For the text-containing cell, return its midpoint in [x, y] coordinate format. 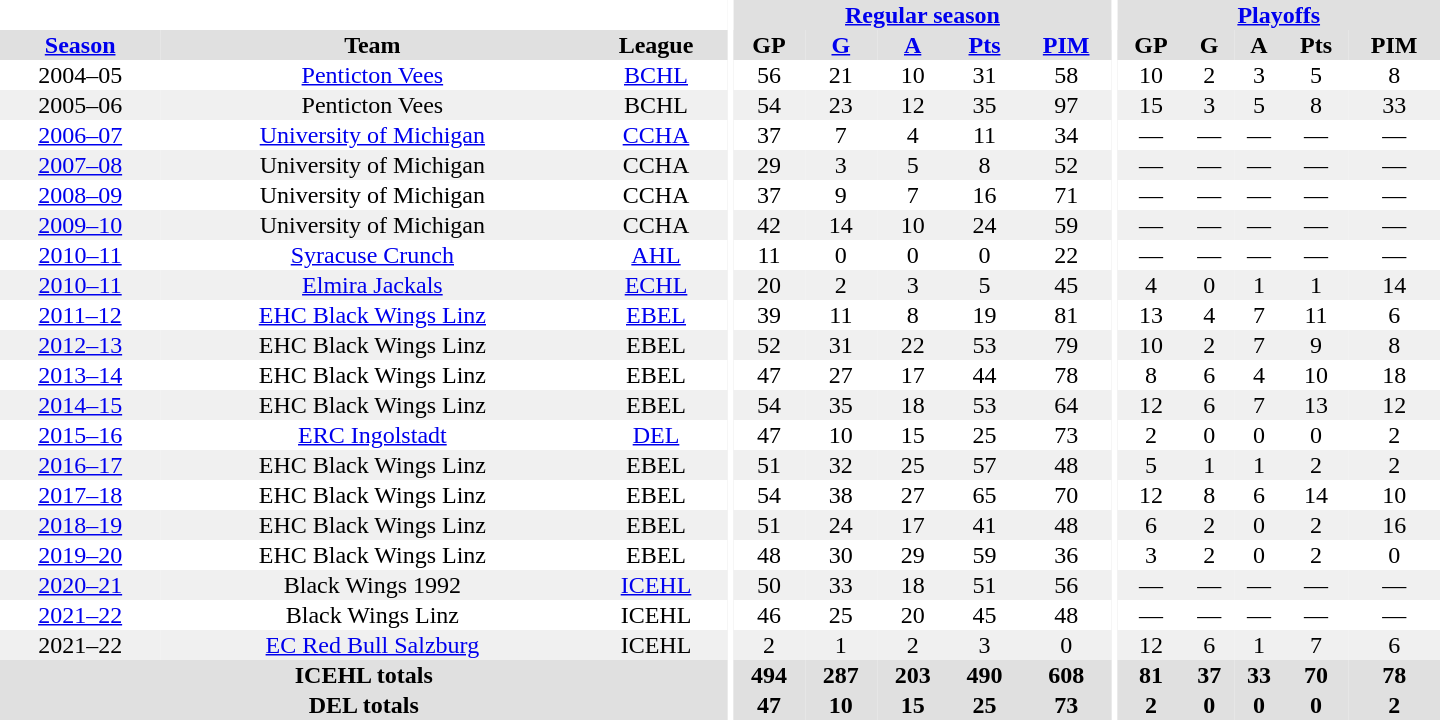
AHL [656, 255]
Team [372, 45]
203 [913, 675]
2005–06 [80, 105]
38 [841, 495]
Regular season [922, 15]
2020–21 [80, 585]
2004–05 [80, 75]
50 [769, 585]
58 [1066, 75]
23 [841, 105]
44 [985, 375]
46 [769, 615]
2019–20 [80, 555]
490 [985, 675]
71 [1066, 195]
65 [985, 495]
2006–07 [80, 135]
608 [1066, 675]
2007–08 [80, 165]
42 [769, 225]
2009–10 [80, 225]
2011–12 [80, 315]
32 [841, 465]
DEL totals [364, 705]
2014–15 [80, 405]
2013–14 [80, 375]
Season [80, 45]
Black Wings Linz [372, 615]
2012–13 [80, 345]
ECHL [656, 285]
30 [841, 555]
DEL [656, 435]
34 [1066, 135]
57 [985, 465]
64 [1066, 405]
21 [841, 75]
2015–16 [80, 435]
39 [769, 315]
Black Wings 1992 [372, 585]
41 [985, 525]
2008–09 [80, 195]
79 [1066, 345]
ICEHL totals [364, 675]
2016–17 [80, 465]
287 [841, 675]
97 [1066, 105]
2018–19 [80, 525]
19 [985, 315]
494 [769, 675]
36 [1066, 555]
Elmira Jackals [372, 285]
Syracuse Crunch [372, 255]
Playoffs [1278, 15]
League [656, 45]
ERC Ingolstadt [372, 435]
EC Red Bull Salzburg [372, 645]
2017–18 [80, 495]
